Pinpoint the cell where the given text exists, returning its [x, y] midpoint coordinate. 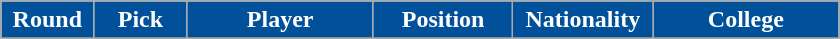
College [746, 20]
Nationality [583, 20]
Player [280, 20]
Position [443, 20]
Round [48, 20]
Pick [140, 20]
